From the cell containing the given text, extract its center point as [x, y] coordinate. 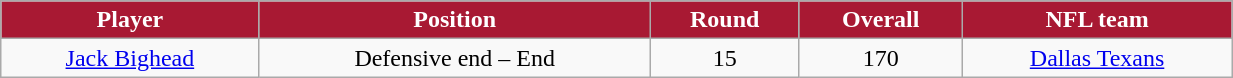
Jack Bighead [130, 58]
Player [130, 20]
NFL team [1096, 20]
Overall [880, 20]
15 [724, 58]
Position [454, 20]
Round [724, 20]
Dallas Texans [1096, 58]
Defensive end – End [454, 58]
170 [880, 58]
